Return the [X, Y] coordinate for the center point of the cell that contains the specified text.  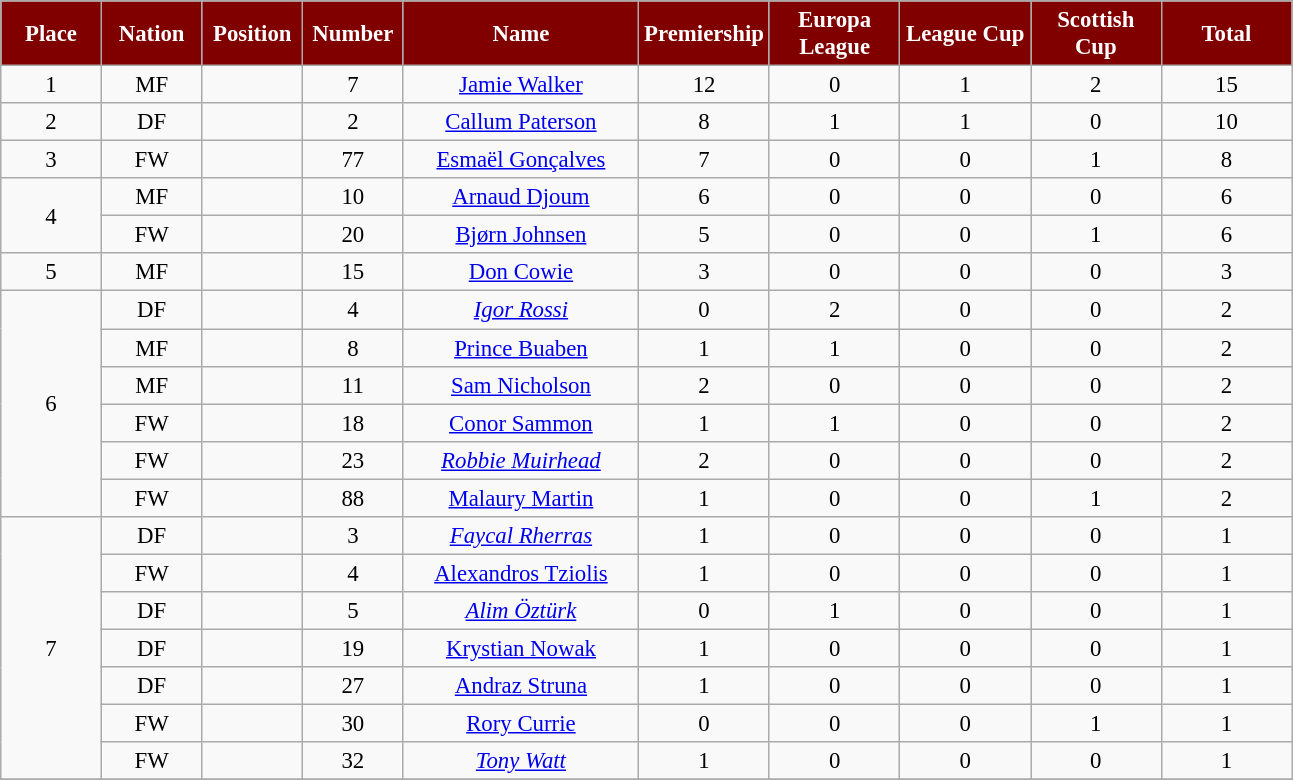
Krystian Nowak [521, 648]
Place [52, 34]
30 [354, 724]
77 [354, 160]
Prince Buaben [521, 348]
Position [252, 34]
Total [1226, 34]
Name [521, 34]
Number [354, 34]
Esmaël Gonçalves [521, 160]
Bjørn Johnsen [521, 235]
Tony Watt [521, 761]
Rory Currie [521, 724]
Faycal Rherras [521, 536]
27 [354, 686]
Nation [152, 34]
20 [354, 235]
18 [354, 423]
Sam Nicholson [521, 385]
Igor Rossi [521, 310]
32 [354, 761]
Robbie Muirhead [521, 460]
League Cup [966, 34]
Jamie Walker [521, 85]
19 [354, 648]
Andraz Struna [521, 686]
Premiership [704, 34]
11 [354, 385]
23 [354, 460]
Arnaud Djoum [521, 197]
12 [704, 85]
Callum Paterson [521, 122]
Malaury Martin [521, 498]
Alexandros Tziolis [521, 573]
Alim Öztürk [521, 611]
88 [354, 498]
Don Cowie [521, 273]
Europa League [834, 34]
Conor Sammon [521, 423]
Scottish Cup [1096, 34]
